Provide the (x, y) coordinate of the cell's center where the given text is located.  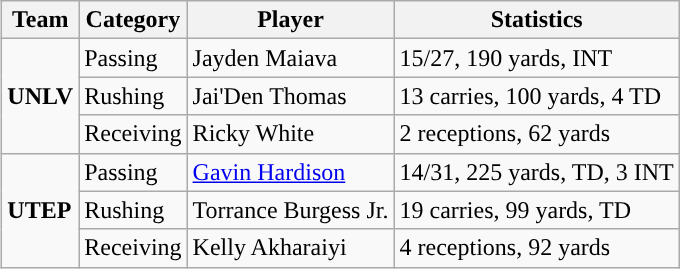
4 receptions, 92 yards (536, 248)
Torrance Burgess Jr. (290, 210)
Statistics (536, 20)
Jai'Den Thomas (290, 96)
15/27, 190 yards, INT (536, 58)
UTEP (40, 210)
Kelly Akharaiyi (290, 248)
13 carries, 100 yards, 4 TD (536, 96)
2 receptions, 62 yards (536, 134)
Jayden Maiava (290, 58)
14/31, 225 yards, TD, 3 INT (536, 172)
UNLV (40, 96)
Gavin Hardison (290, 172)
Player (290, 20)
Ricky White (290, 134)
Team (40, 20)
19 carries, 99 yards, TD (536, 210)
Category (133, 20)
